Determine the (x, y) coordinate at the center of the cell enclosing the given text.  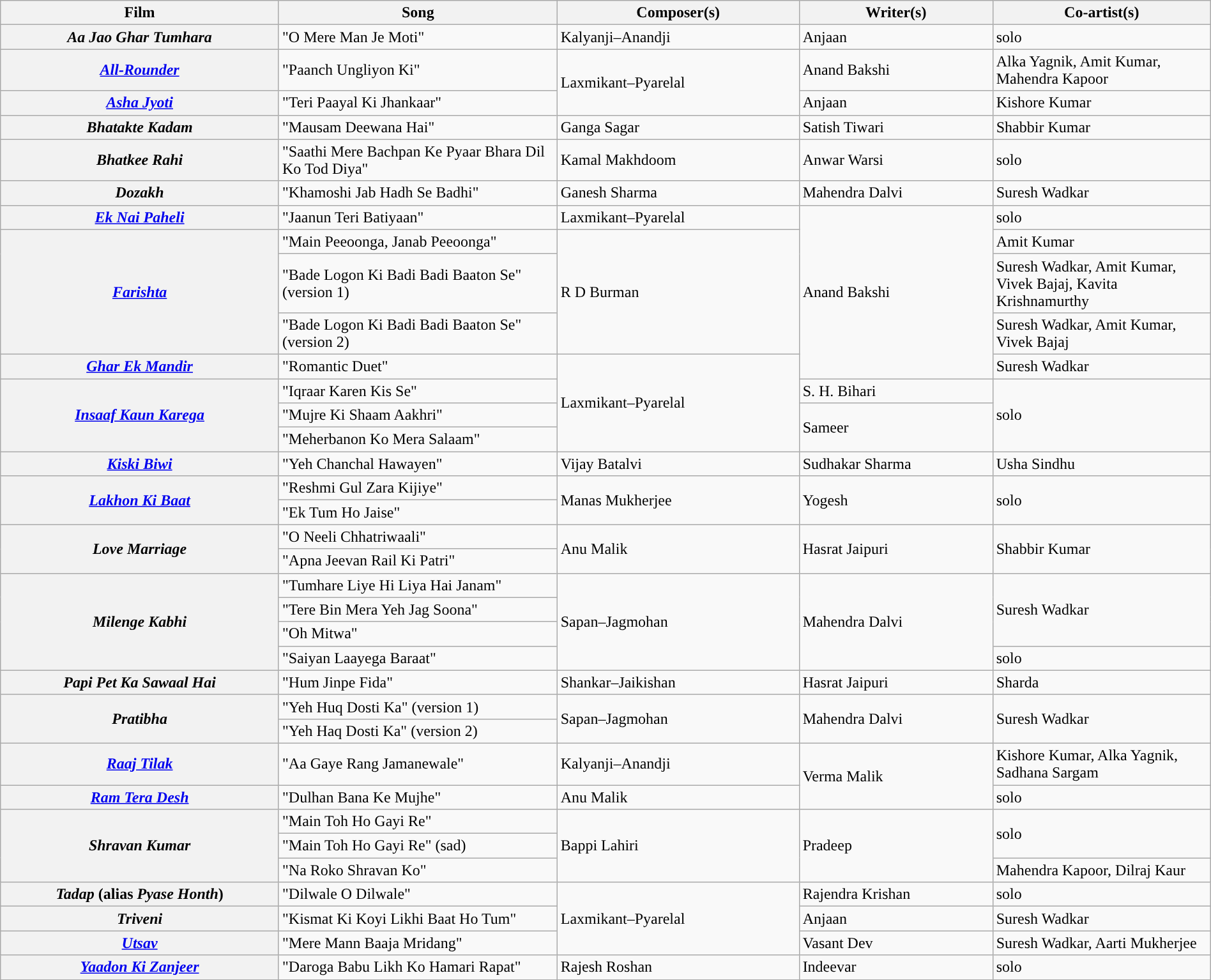
Film (140, 13)
Kishore Kumar (1101, 103)
Farishta (140, 291)
Song (418, 13)
Rajesh Roshan (678, 967)
Kamal Makhdoom (678, 160)
Tadap (alias Pyase Honth) (140, 894)
"Saiyan Laayega Baraat" (418, 658)
"Dilwale O Dilwale" (418, 894)
"Oh Mitwa" (418, 634)
"O Neeli Chhatriwaali" (418, 537)
S. H. Bihari (895, 390)
Kishore Kumar, Alka Yagnik, Sadhana Sargam (1101, 764)
Bhatakte Kadam (140, 127)
"Bade Logon Ki Badi Badi Baaton Se" (version 1) (418, 283)
"Dulhan Bana Ke Mujhe" (418, 797)
Mahendra Kapoor, Dilraj Kaur (1101, 870)
Utsav (140, 943)
"Mujre Ki Shaam Aakhri" (418, 415)
Sameer (895, 427)
Ganga Sagar (678, 127)
Suresh Wadkar, Amit Kumar, Vivek Bajaj, Kavita Krishnamurthy (1101, 283)
Kiski Biwi (140, 464)
Ek Nai Paheli (140, 217)
Composer(s) (678, 13)
"Hum Jinpe Fida" (418, 682)
Bappi Lahiri (678, 846)
R D Burman (678, 291)
"Yeh Chanchal Hawayen" (418, 464)
Ram Tera Desh (140, 797)
Aa Jao Ghar Tumhara (140, 37)
Shankar–Jaikishan (678, 682)
"Ek Tum Ho Jaise" (418, 512)
Pradeep (895, 846)
"Paanch Ungliyon Ki" (418, 70)
"Reshmi Gul Zara Kijiye" (418, 488)
Raaj Tilak (140, 764)
"Kismat Ki Koyi Likhi Baat Ho Tum" (418, 919)
"Na Roko Shravan Ko" (418, 870)
Co-artist(s) (1101, 13)
Vasant Dev (895, 943)
"Main Peeoonga, Janab Peeoonga" (418, 241)
"Daroga Babu Likh Ko Hamari Rapat" (418, 967)
"Romantic Duet" (418, 366)
"Mere Mann Baaja Mridang" (418, 943)
Bhatkee Rahi (140, 160)
Rajendra Krishan (895, 894)
Suresh Wadkar, Amit Kumar, Vivek Bajaj (1101, 333)
"Khamoshi Jab Hadh Se Badhi" (418, 193)
"Tumhare Liye Hi Liya Hai Janam" (418, 585)
"Bade Logon Ki Badi Badi Baaton Se" (version 2) (418, 333)
Triveni (140, 919)
"Saathi Mere Bachpan Ke Pyaar Bhara Dil Ko Tod Diya" (418, 160)
"Main Toh Ho Gayi Re" (418, 822)
Lakhon Ki Baat (140, 500)
Sudhakar Sharma (895, 464)
Verma Malik (895, 776)
Milenge Kabhi (140, 622)
Pratibha (140, 719)
"Mausam Deewana Hai" (418, 127)
"O Mere Man Je Moti" (418, 37)
Suresh Wadkar, Aarti Mukherjee (1101, 943)
"Tere Bin Mera Yeh Jag Soona" (418, 609)
Yogesh (895, 500)
"Meherbanon Ko Mera Salaam" (418, 440)
Sharda (1101, 682)
"Iqraar Karen Kis Se" (418, 390)
Papi Pet Ka Sawaal Hai (140, 682)
Yaadon Ki Zanjeer (140, 967)
Writer(s) (895, 13)
"Main Toh Ho Gayi Re" (sad) (418, 846)
Anwar Warsi (895, 160)
Amit Kumar (1101, 241)
"Jaanun Teri Batiyaan" (418, 217)
All-Rounder (140, 70)
Asha Jyoti (140, 103)
"Aa Gaye Rang Jamanewale" (418, 764)
Ganesh Sharma (678, 193)
Indeevar (895, 967)
"Yeh Haq Dosti Ka" (version 2) (418, 731)
"Apna Jeevan Rail Ki Patri" (418, 561)
Dozakh (140, 193)
Alka Yagnik, Amit Kumar, Mahendra Kapoor (1101, 70)
Insaaf Kaun Karega (140, 415)
"Teri Paayal Ki Jhankaar" (418, 103)
Love Marriage (140, 549)
Ghar Ek Mandir (140, 366)
Usha Sindhu (1101, 464)
"Yeh Huq Dosti Ka" (version 1) (418, 707)
Manas Mukherjee (678, 500)
Shravan Kumar (140, 846)
Satish Tiwari (895, 127)
Vijay Batalvi (678, 464)
